Determine the [x, y] coordinate at the center of the cell enclosing the given text.  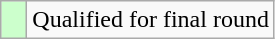
Qualified for final round [151, 20]
